Provide the [x, y] coordinate of the cell's center where the given text is located.  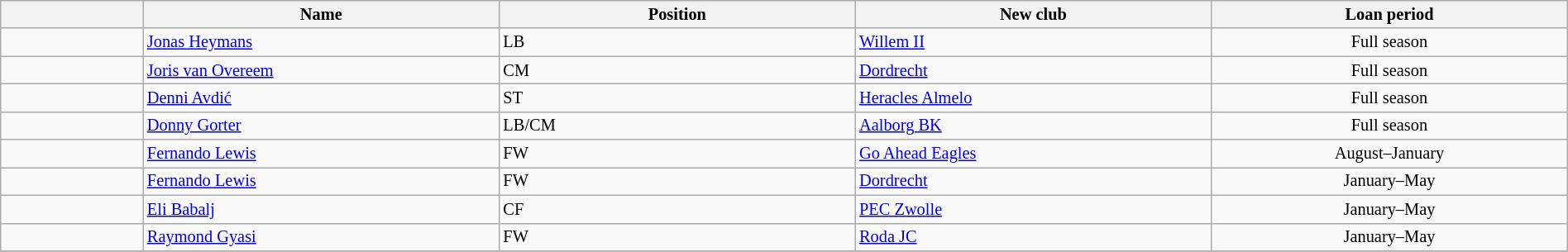
ST [678, 97]
Donny Gorter [321, 126]
CM [678, 70]
Denni Avdić [321, 97]
Name [321, 14]
Jonas Heymans [321, 42]
New club [1034, 14]
Roda JC [1034, 237]
Willem II [1034, 42]
PEC Zwolle [1034, 209]
Joris van Overeem [321, 70]
Aalborg BK [1034, 126]
August–January [1389, 154]
Loan period [1389, 14]
Position [678, 14]
CF [678, 209]
LB/CM [678, 126]
Go Ahead Eagles [1034, 154]
LB [678, 42]
Eli Babalj [321, 209]
Heracles Almelo [1034, 97]
Raymond Gyasi [321, 237]
